Capture the cell that displays the provided text and extract its [x, y] central coordinate. 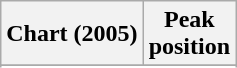
Chart (2005) [72, 34]
Peakposition [189, 34]
